For the text-containing cell, return its midpoint in (x, y) coordinate format. 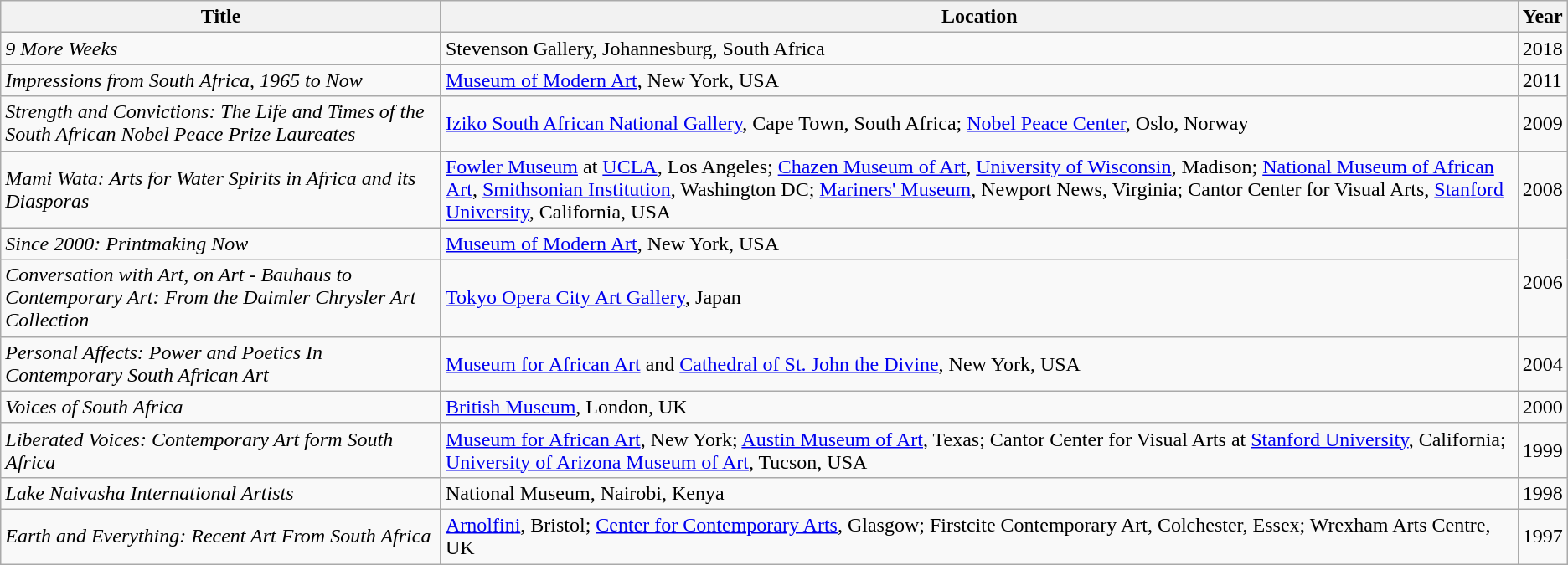
Arnolfini, Bristol; Center for Contemporary Arts, Glasgow; Firstcite Contemporary Art, Colchester, Essex; Wrexham Arts Centre, UK (979, 536)
Conversation with Art, on Art - Bauhaus to Contemporary Art: From the Daimler Chrysler Art Collection (221, 298)
Year (1543, 17)
2018 (1543, 49)
1998 (1543, 493)
Voices of South Africa (221, 407)
Title (221, 17)
9 More Weeks (221, 49)
1997 (1543, 536)
Earth and Everything: Recent Art From South Africa (221, 536)
2006 (1543, 282)
Impressions from South Africa, 1965 to Now (221, 80)
National Museum, Nairobi, Kenya (979, 493)
Strength and Convictions: The Life and Times of the South African Nobel Peace Prize Laureates (221, 124)
Liberated Voices: Contemporary Art form South Africa (221, 450)
Tokyo Opera City Art Gallery, Japan (979, 298)
Since 2000: Printmaking Now (221, 244)
2008 (1543, 189)
2004 (1543, 363)
Museum for African Art and Cathedral of St. John the Divine, New York, USA (979, 363)
Personal Affects: Power and Poetics In Contemporary South African Art (221, 363)
Iziko South African National Gallery, Cape Town, South Africa; Nobel Peace Center, Oslo, Norway (979, 124)
Stevenson Gallery, Johannesburg, South Africa (979, 49)
2011 (1543, 80)
Location (979, 17)
2009 (1543, 124)
2000 (1543, 407)
Lake Naivasha International Artists (221, 493)
1999 (1543, 450)
Mami Wata: Arts for Water Spirits in Africa and its Diasporas (221, 189)
British Museum, London, UK (979, 407)
